Search for the cell housing the specified text and yield its [X, Y] center coordinate. 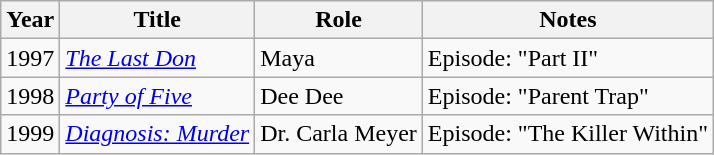
1999 [30, 134]
Party of Five [158, 96]
Title [158, 20]
Episode: "Part II" [568, 58]
Notes [568, 20]
Episode: "Parent Trap" [568, 96]
1997 [30, 58]
1998 [30, 96]
Diagnosis: Murder [158, 134]
The Last Don [158, 58]
Year [30, 20]
Dr. Carla Meyer [339, 134]
Role [339, 20]
Maya [339, 58]
Episode: "The Killer Within" [568, 134]
Dee Dee [339, 96]
